Identify which cell holds the provided text, then report its [X, Y] central coordinate. 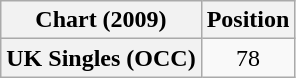
78 [248, 58]
Position [248, 20]
UK Singles (OCC) [101, 58]
Chart (2009) [101, 20]
